Search for the cell housing the specified text and yield its (X, Y) center coordinate. 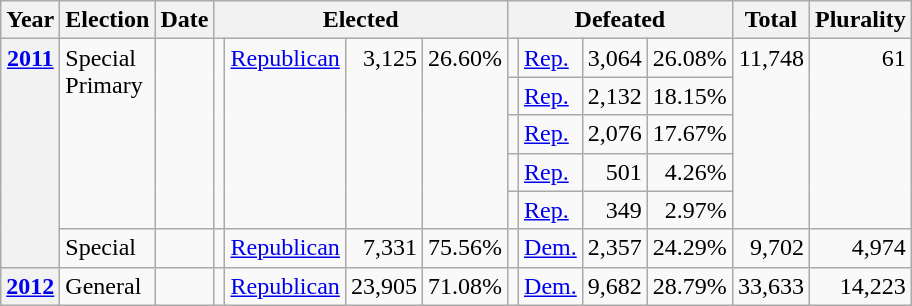
3,125 (384, 134)
61 (860, 134)
Year (30, 20)
4,974 (860, 248)
Special (108, 248)
71.08% (464, 286)
Defeated (620, 20)
28.79% (690, 286)
7,331 (384, 248)
501 (614, 172)
18.15% (690, 96)
2,132 (614, 96)
33,633 (770, 286)
SpecialPrimary (108, 134)
24.29% (690, 248)
Elected (361, 20)
26.60% (464, 134)
2,076 (614, 134)
17.67% (690, 134)
9,702 (770, 248)
Date (184, 20)
4.26% (690, 172)
14,223 (860, 286)
23,905 (384, 286)
9,682 (614, 286)
Plurality (860, 20)
2,357 (614, 248)
2011 (30, 153)
2.97% (690, 210)
General (108, 286)
Election (108, 20)
11,748 (770, 134)
26.08% (690, 58)
349 (614, 210)
2012 (30, 286)
3,064 (614, 58)
75.56% (464, 248)
Total (770, 20)
